Capture the cell that displays the provided text and extract its (X, Y) central coordinate. 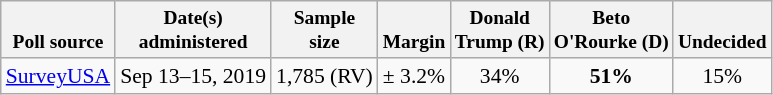
± 3.2% (414, 76)
1,785 (RV) (324, 76)
34% (500, 76)
Margin (414, 30)
Poll source (58, 30)
Samplesize (324, 30)
Undecided (722, 30)
DonaldTrump (R) (500, 30)
BetoO'Rourke (D) (611, 30)
15% (722, 76)
Sep 13–15, 2019 (193, 76)
51% (611, 76)
Date(s)administered (193, 30)
SurveyUSA (58, 76)
